Output the [X, Y] coordinate of the center of the cell containing the given text.  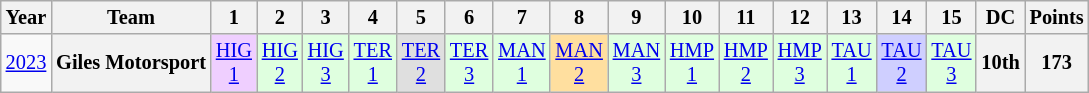
13 [852, 17]
10th [1000, 63]
HIG1 [234, 63]
TER3 [469, 63]
173 [1057, 63]
HIG3 [326, 63]
7 [522, 17]
9 [636, 17]
MAN2 [578, 63]
Year [26, 17]
6 [469, 17]
HMP2 [746, 63]
TER1 [373, 63]
3 [326, 17]
10 [692, 17]
15 [951, 17]
4 [373, 17]
12 [800, 17]
8 [578, 17]
Giles Motorsport [131, 63]
HIG2 [280, 63]
2 [280, 17]
DC [1000, 17]
MAN1 [522, 63]
1 [234, 17]
TAU3 [951, 63]
Points [1057, 17]
HMP3 [800, 63]
5 [421, 17]
HMP1 [692, 63]
11 [746, 17]
14 [902, 17]
TER2 [421, 63]
2023 [26, 63]
TAU2 [902, 63]
MAN3 [636, 63]
Team [131, 17]
TAU1 [852, 63]
